Locate the cell with the specified text and output its (X, Y) center coordinate. 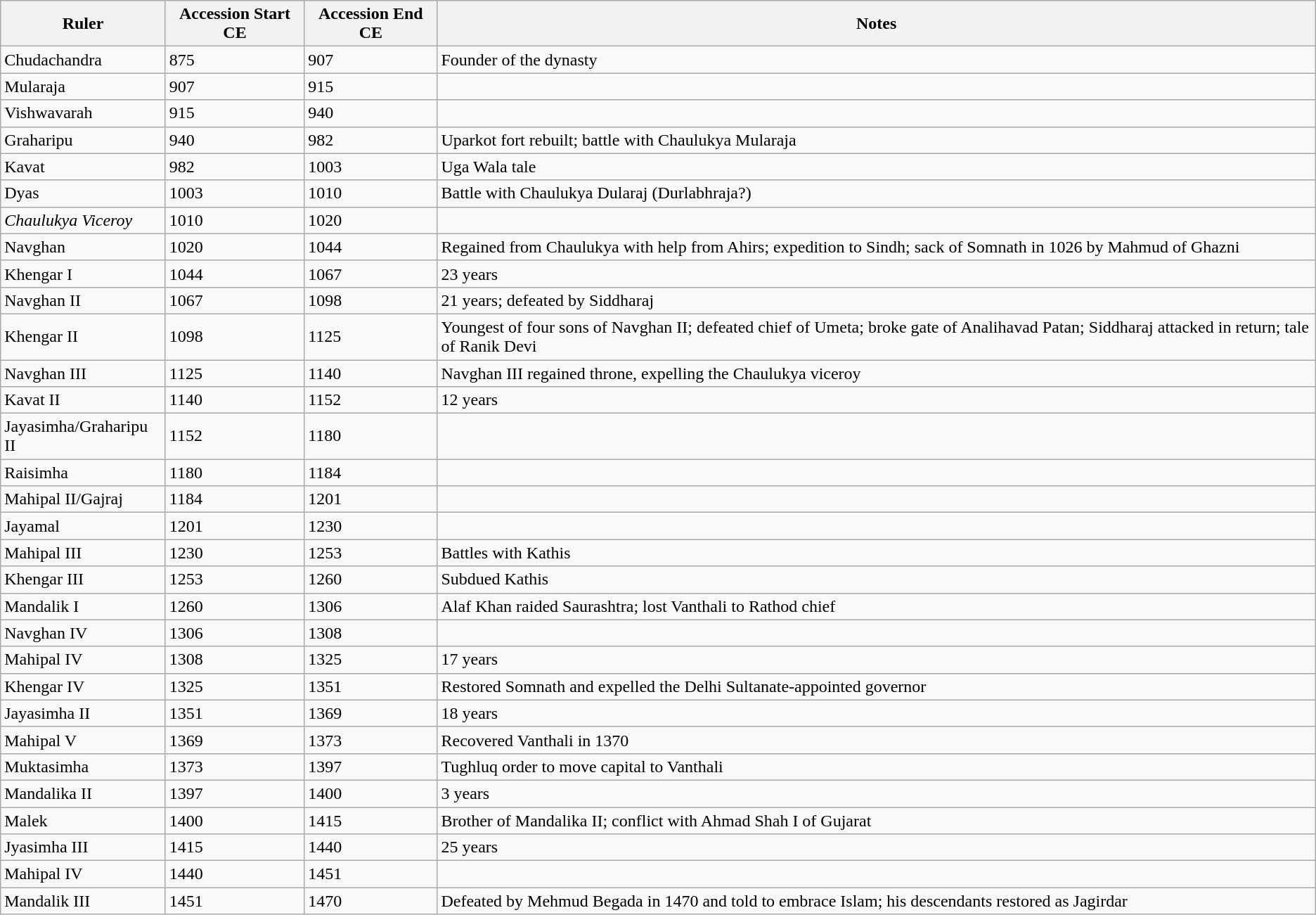
Uga Wala tale (876, 167)
875 (235, 60)
Navghan IV (83, 633)
Navghan III regained throne, expelling the Chaulukya viceroy (876, 373)
Chaulukya Viceroy (83, 220)
Khengar II (83, 336)
Battles with Kathis (876, 553)
Khengar I (83, 274)
Chudachandra (83, 60)
Graharipu (83, 140)
Khengar IV (83, 686)
Mandalika II (83, 793)
Kavat (83, 167)
Muktasimha (83, 767)
12 years (876, 400)
Defeated by Mehmud Begada in 1470 and told to embrace Islam; his descendants restored as Jagirdar (876, 901)
23 years (876, 274)
Mahipal V (83, 740)
Founder of the dynasty (876, 60)
Youngest of four sons of Navghan II; defeated chief of Umeta; broke gate of Analihavad Patan; Siddharaj attacked in return; tale of Ranik Devi (876, 336)
25 years (876, 847)
Navghan III (83, 373)
Mandalik III (83, 901)
Accession End CE (371, 24)
Khengar III (83, 580)
Subdued Kathis (876, 580)
Jayasimha/Graharipu II (83, 436)
Jayamal (83, 526)
Navghan II (83, 300)
21 years; defeated by Siddharaj (876, 300)
Mahipal II/Gajraj (83, 499)
Recovered Vanthali in 1370 (876, 740)
Ruler (83, 24)
1470 (371, 901)
3 years (876, 793)
Malek (83, 821)
Dyas (83, 193)
Alaf Khan raided Saurashtra; lost Vanthali to Rathod chief (876, 606)
Brother of Mandalika II; conflict with Ahmad Shah I of Gujarat (876, 821)
Notes (876, 24)
Jyasimha III (83, 847)
Battle with Chaulukya Dularaj (Durlabhraja?) (876, 193)
Mularaja (83, 87)
Mandalik I (83, 606)
Uparkot fort rebuilt; battle with Chaulukya Mularaja (876, 140)
Navghan (83, 247)
17 years (876, 660)
Mahipal III (83, 553)
Tughluq order to move capital to Vanthali (876, 767)
Kavat II (83, 400)
Jayasimha II (83, 713)
Restored Somnath and expelled the Delhi Sultanate-appointed governor (876, 686)
Accession Start CE (235, 24)
Regained from Chaulukya with help from Ahirs; expedition to Sindh; sack of Somnath in 1026 by Mahmud of Ghazni (876, 247)
18 years (876, 713)
Vishwavarah (83, 113)
Raisimha (83, 473)
